Pinpoint the cell where the given text exists, returning its [x, y] midpoint coordinate. 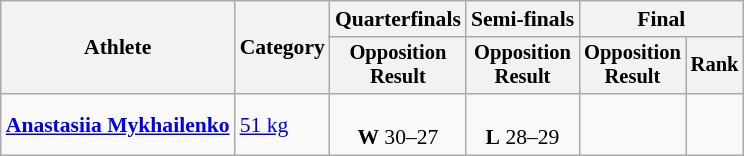
Quarterfinals [398, 19]
Athlete [118, 48]
Semi-finals [522, 19]
Anastasiia Mykhailenko [118, 124]
W 30–27 [398, 124]
L 28–29 [522, 124]
51 kg [282, 124]
Final [661, 19]
Rank [715, 66]
Category [282, 48]
